Find where the given text appears and provide that cell's center as [X, Y] coordinate. 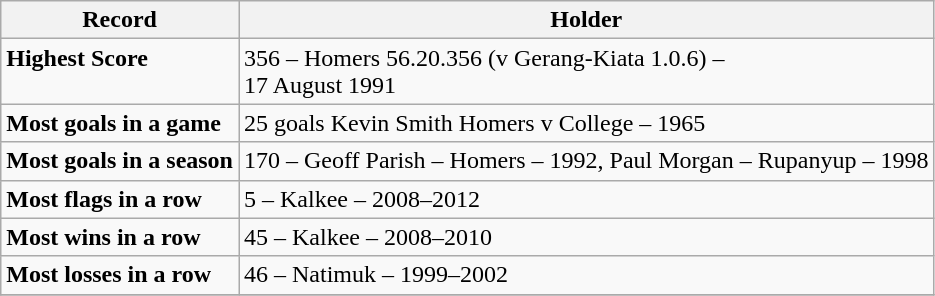
170 – Geoff Parish – Homers – 1992, Paul Morgan – Rupanyup – 1998 [586, 161]
Most losses in a row [120, 275]
Record [120, 20]
356 – Homers 56.20.356 (v Gerang-Kiata 1.0.6) –17 August 1991 [586, 72]
25 goals Kevin Smith Homers v College – 1965 [586, 123]
Most goals in a game [120, 123]
Most goals in a season [120, 161]
5 – Kalkee – 2008–2012 [586, 199]
46 – Natimuk – 1999–2002 [586, 275]
Highest Score [120, 72]
45 – Kalkee – 2008–2010 [586, 237]
Most flags in a row [120, 199]
Holder [586, 20]
Most wins in a row [120, 237]
